Output the [x, y] coordinate of the center of the cell containing the given text.  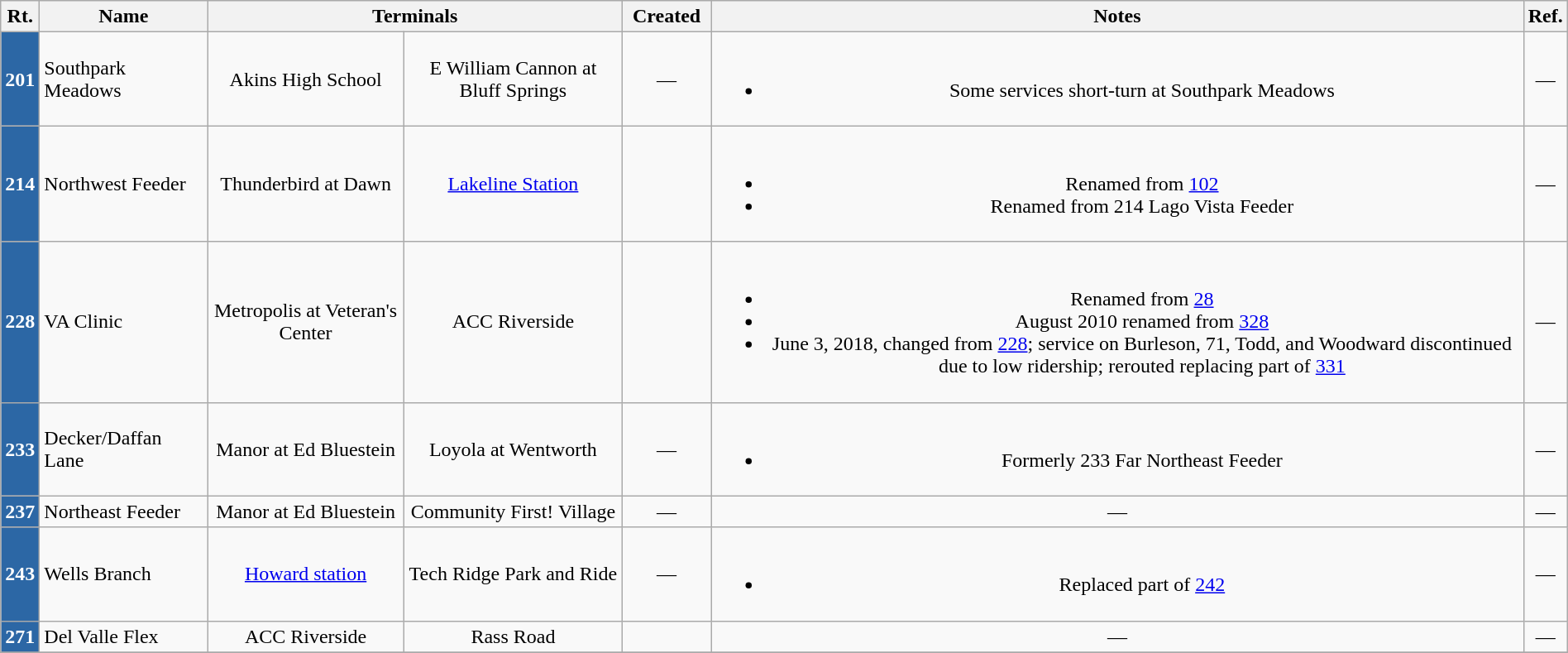
214 [20, 184]
E William Cannon at Bluff Springs [513, 79]
Thunderbird at Dawn [306, 184]
Name [124, 17]
243 [20, 574]
Rt. [20, 17]
Southpark Meadows [124, 79]
Loyola at Wentworth [513, 449]
Lakeline Station [513, 184]
Northeast Feeder [124, 511]
228 [20, 322]
237 [20, 511]
Formerly 233 Far Northeast Feeder [1118, 449]
Decker/Daffan Lane [124, 449]
Ref. [1545, 17]
Rass Road [513, 636]
Some services short-turn at Southpark Meadows [1118, 79]
Community First! Village [513, 511]
Metropolis at Veteran's Center [306, 322]
Notes [1118, 17]
Wells Branch [124, 574]
Replaced part of 242 [1118, 574]
Created [667, 17]
233 [20, 449]
Del Valle Flex [124, 636]
Renamed from 102Renamed from 214 Lago Vista Feeder [1118, 184]
Howard station [306, 574]
Northwest Feeder [124, 184]
Tech Ridge Park and Ride [513, 574]
201 [20, 79]
Terminals [415, 17]
Akins High School [306, 79]
VA Clinic [124, 322]
271 [20, 636]
